Pinpoint the cell where the given text exists, returning its (X, Y) midpoint coordinate. 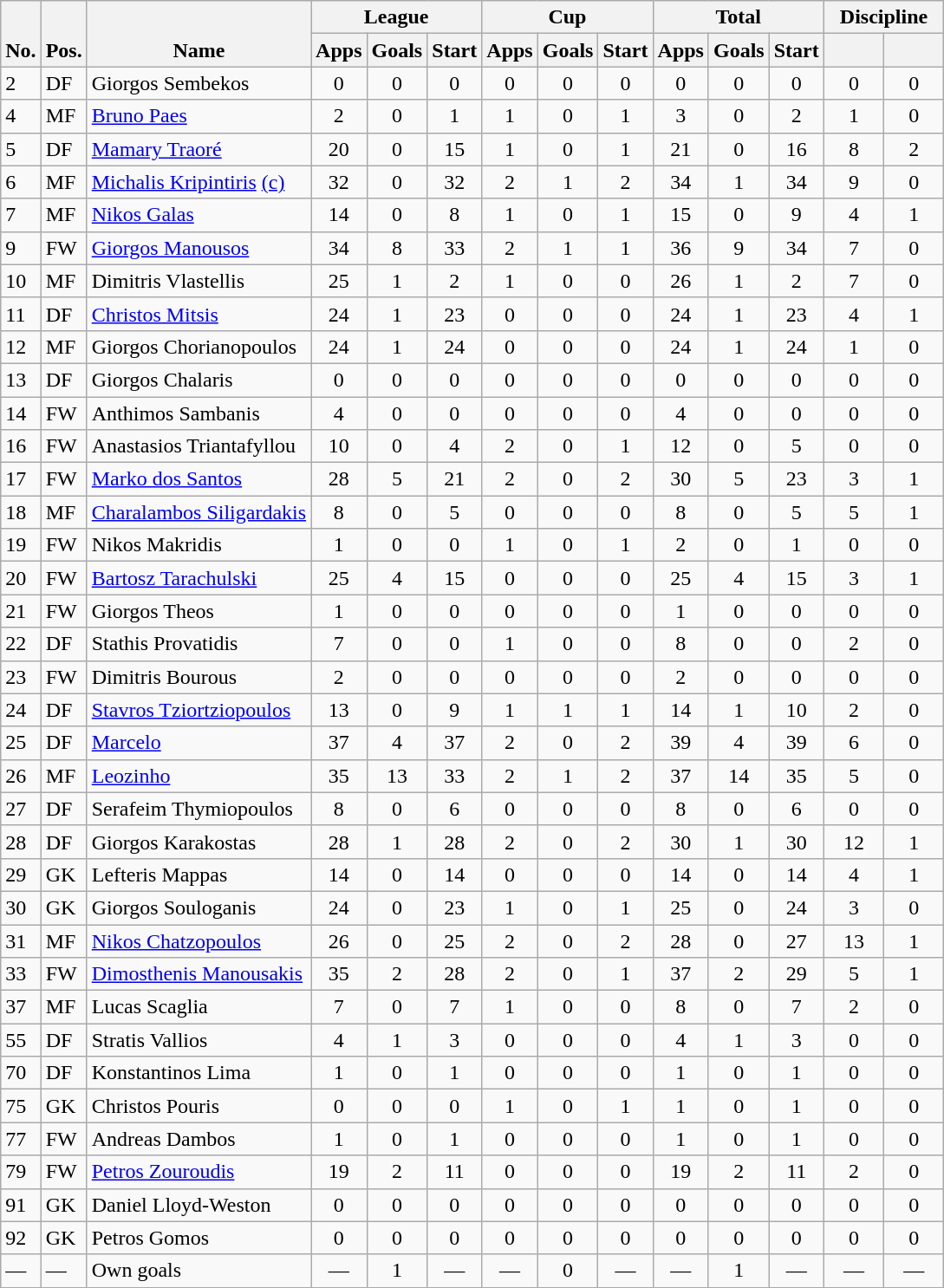
Anastasios Triantafyllou (199, 446)
Own goals (199, 1271)
Giorgos Chalaris (199, 380)
55 (21, 1040)
91 (21, 1205)
Nikos Makridis (199, 545)
Discipline (884, 17)
31 (21, 940)
Giorgos Sembekos (199, 83)
Giorgos Chorianopoulos (199, 347)
Daniel Lloyd-Weston (199, 1205)
Lucas Scaglia (199, 1007)
Petros Zouroudis (199, 1172)
Petros Gomos (199, 1238)
Lefteris Mappas (199, 875)
36 (680, 248)
Nikos Chatzopoulos (199, 940)
Pos. (64, 34)
Leozinho (199, 776)
Dimosthenis Manousakis (199, 974)
Anthimos Sambanis (199, 413)
No. (21, 34)
Stratis Vallios (199, 1040)
Giorgos Theos (199, 611)
Charalambos Siligardakis (199, 512)
Dimitris Bourous (199, 677)
Giorgos Manousos (199, 248)
77 (21, 1139)
Bruno Paes (199, 116)
Marko dos Santos (199, 479)
Cup (567, 17)
League (397, 17)
Giorgos Karakostas (199, 842)
Stathis Provatidis (199, 644)
22 (21, 644)
Nikos Galas (199, 215)
Mamary Traoré (199, 149)
Stavros Tziortziopoulos (199, 710)
18 (21, 512)
Konstantinos Lima (199, 1073)
Giorgos Souloganis (199, 907)
Dimitris Vlastellis (199, 281)
79 (21, 1172)
17 (21, 479)
75 (21, 1106)
Total (739, 17)
92 (21, 1238)
Serafeim Thymiopoulos (199, 809)
70 (21, 1073)
Christos Mitsis (199, 314)
Name (199, 34)
Andreas Dambos (199, 1139)
Marcelo (199, 743)
Bartosz Tarachulski (199, 578)
Michalis Kripintiris (c) (199, 182)
Christos Pouris (199, 1106)
